Identify which cell holds the provided text, then report its [x, y] central coordinate. 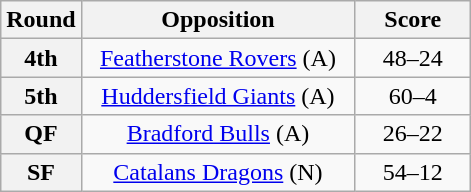
60–4 [413, 96]
5th [41, 96]
Bradford Bulls (A) [218, 134]
48–24 [413, 58]
SF [41, 172]
Score [413, 20]
26–22 [413, 134]
Opposition [218, 20]
Featherstone Rovers (A) [218, 58]
Catalans Dragons (N) [218, 172]
4th [41, 58]
Round [41, 20]
Huddersfield Giants (A) [218, 96]
QF [41, 134]
54–12 [413, 172]
